For the text-containing cell, return its midpoint in (X, Y) coordinate format. 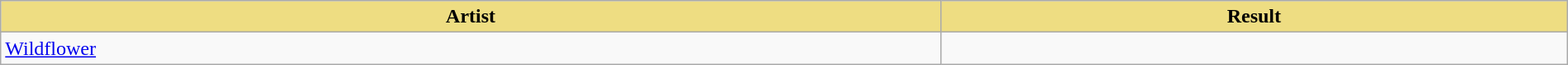
Artist (471, 17)
Wildflower (471, 48)
Result (1254, 17)
